Provide the (X, Y) coordinate of the cell's center where the given text is located.  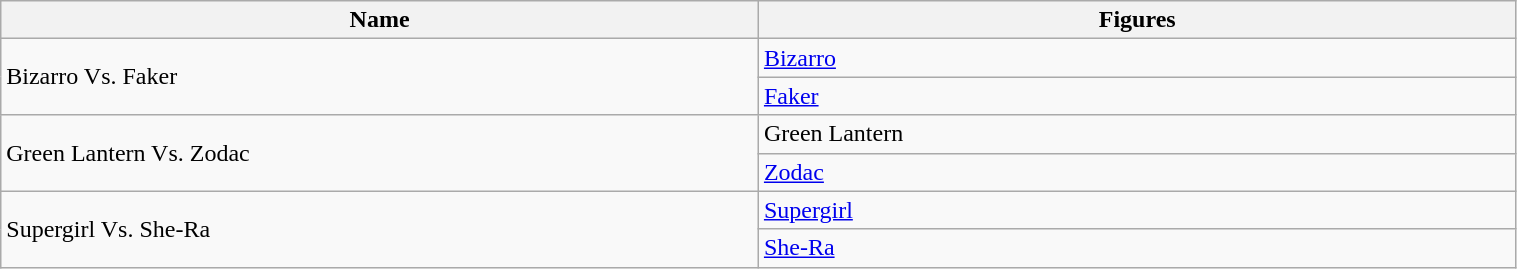
Faker (1137, 96)
Bizarro Vs. Faker (380, 77)
She-Ra (1137, 248)
Bizarro (1137, 58)
Green Lantern (1137, 134)
Zodac (1137, 172)
Figures (1137, 20)
Green Lantern Vs. Zodac (380, 153)
Name (380, 20)
Supergirl (1137, 210)
Supergirl Vs. She-Ra (380, 229)
